For the text-containing cell, return its midpoint in [X, Y] coordinate format. 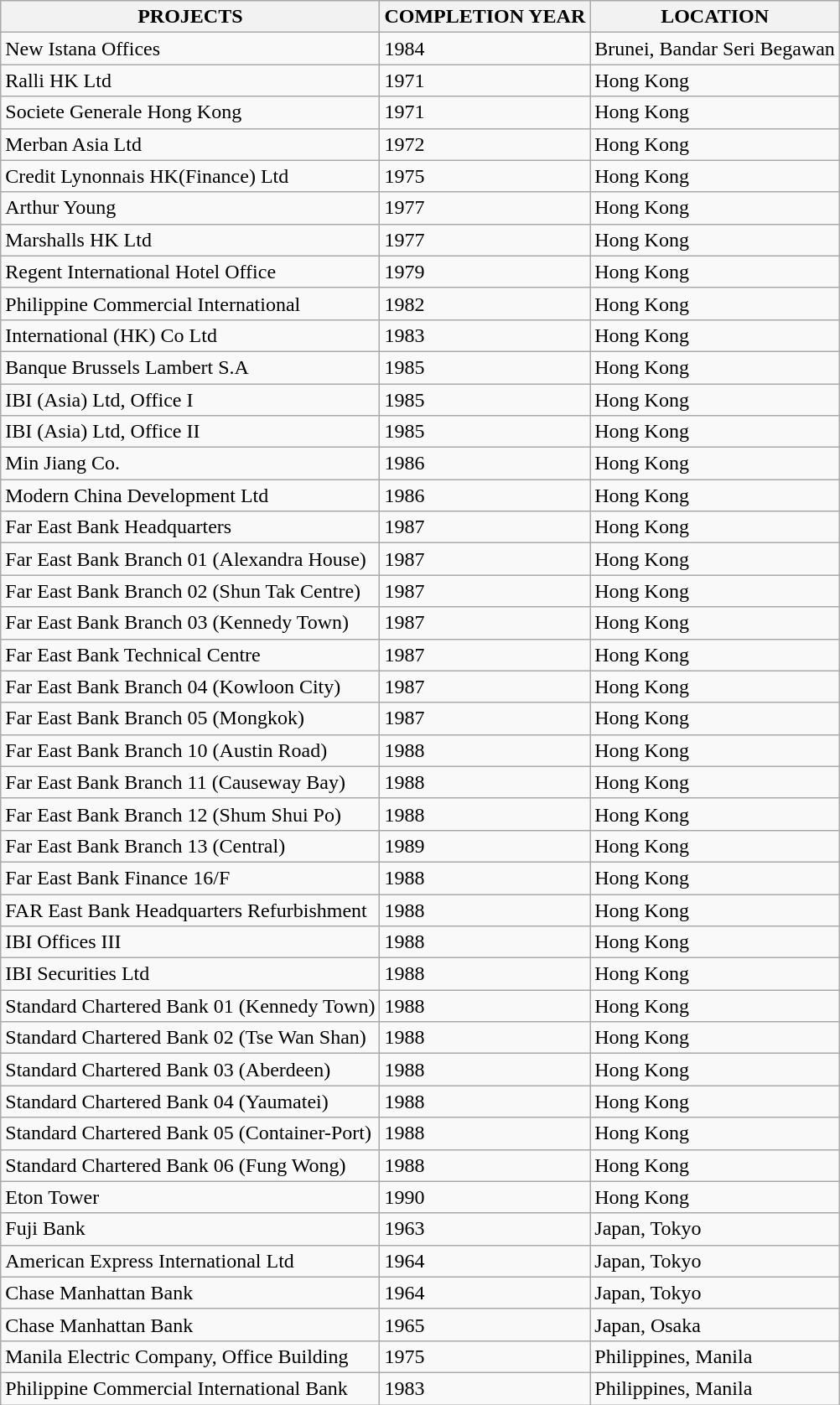
PROJECTS [190, 17]
Arthur Young [190, 208]
IBI (Asia) Ltd, Office II [190, 432]
Far East Bank Branch 11 (Causeway Bay) [190, 782]
IBI Securities Ltd [190, 974]
Far East Bank Branch 02 (Shun Tak Centre) [190, 591]
Standard Chartered Bank 03 (Aberdeen) [190, 1070]
FAR East Bank Headquarters Refurbishment [190, 910]
1984 [485, 49]
Manila Electric Company, Office Building [190, 1356]
Merban Asia Ltd [190, 144]
IBI Offices III [190, 942]
Standard Chartered Bank 01 (Kennedy Town) [190, 1006]
Min Jiang Co. [190, 464]
Standard Chartered Bank 05 (Container-Port) [190, 1133]
Far East Bank Finance 16/F [190, 878]
Far East Bank Branch 04 (Kowloon City) [190, 687]
Standard Chartered Bank 02 (Tse Wan Shan) [190, 1038]
IBI (Asia) Ltd, Office I [190, 400]
Far East Bank Branch 05 (Mongkok) [190, 718]
Far East Bank Headquarters [190, 527]
Marshalls HK Ltd [190, 240]
Far East Bank Technical Centre [190, 655]
1982 [485, 303]
Far East Bank Branch 01 (Alexandra House) [190, 559]
Far East Bank Branch 12 (Shum Shui Po) [190, 814]
Credit Lynonnais HK(Finance) Ltd [190, 176]
Regent International Hotel Office [190, 272]
LOCATION [715, 17]
1965 [485, 1325]
1990 [485, 1197]
1963 [485, 1229]
New Istana Offices [190, 49]
American Express International Ltd [190, 1261]
Far East Bank Branch 10 (Austin Road) [190, 750]
Societe Generale Hong Kong [190, 112]
Ralli HK Ltd [190, 80]
Japan, Osaka [715, 1325]
Philippine Commercial International Bank [190, 1388]
Philippine Commercial International [190, 303]
Standard Chartered Bank 06 (Fung Wong) [190, 1165]
Modern China Development Ltd [190, 495]
Eton Tower [190, 1197]
COMPLETION YEAR [485, 17]
1989 [485, 846]
International (HK) Co Ltd [190, 335]
Banque Brussels Lambert S.A [190, 367]
Brunei, Bandar Seri Begawan [715, 49]
Standard Chartered Bank 04 (Yaumatei) [190, 1102]
Far East Bank Branch 03 (Kennedy Town) [190, 623]
Far East Bank Branch 13 (Central) [190, 846]
1972 [485, 144]
Fuji Bank [190, 1229]
1979 [485, 272]
